Detect which cell encompasses the target text, then output its (x, y) center coordinate. 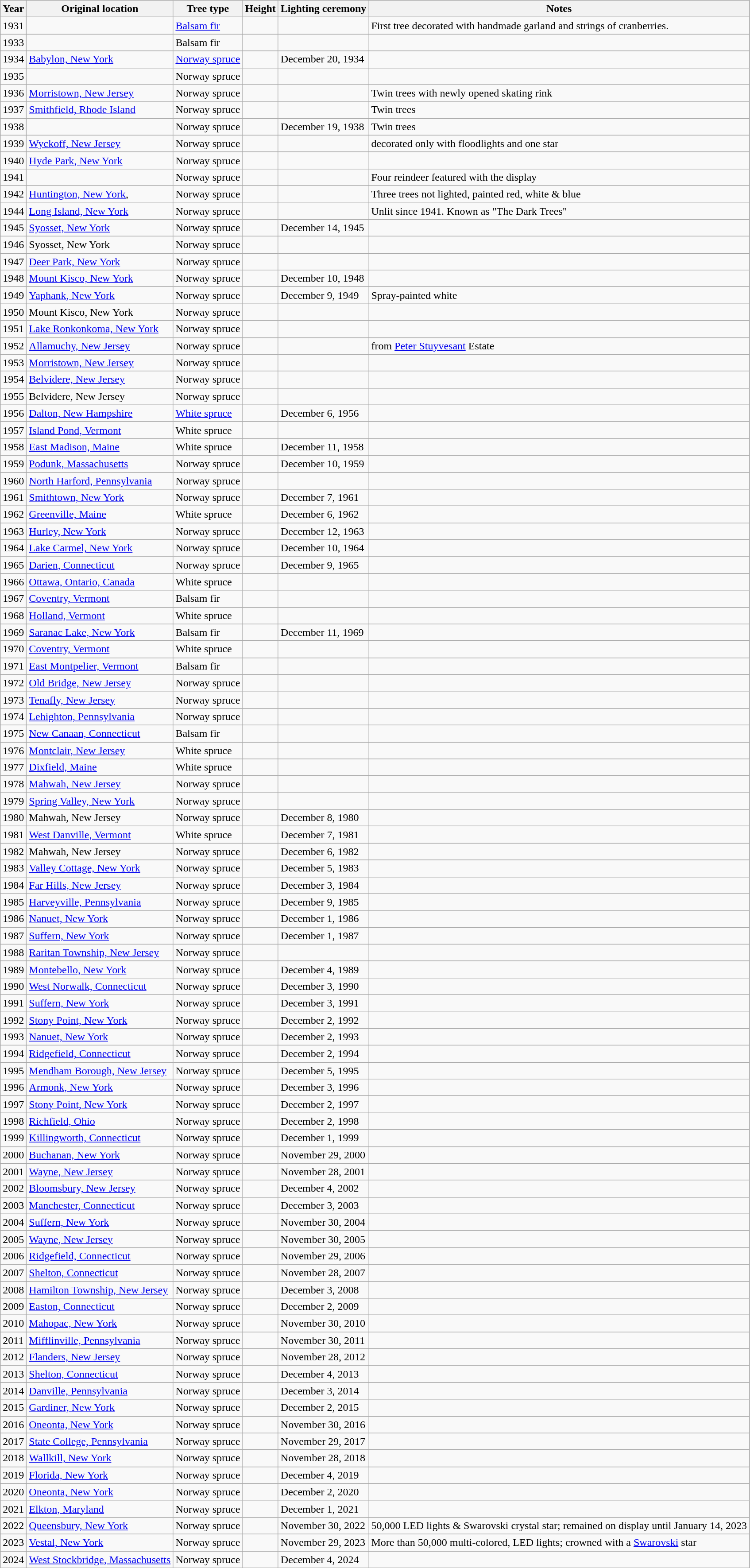
Babylon, New York (100, 59)
December 14, 1945 (323, 228)
December 4, 1989 (323, 969)
Spray-painted white (559, 295)
1978 (13, 784)
Three trees not lighted, painted red, white & blue (559, 194)
1938 (13, 127)
1990 (13, 986)
1966 (13, 582)
Gardiner, New York (100, 1408)
Bloomsbury, New Jersey (100, 1189)
decorated only with floodlights and one star (559, 143)
1976 (13, 751)
Island Pond, Vermont (100, 430)
1970 (13, 649)
Smithfield, Rhode Island (100, 110)
1942 (13, 194)
Danville, Pennsylvania (100, 1391)
Wyckoff, New Jersey (100, 143)
2002 (13, 1189)
1959 (13, 464)
December 3, 1996 (323, 1088)
1996 (13, 1088)
2013 (13, 1374)
Holland, Vermont (100, 616)
1955 (13, 396)
November 29, 2023 (323, 1542)
December 2, 1997 (323, 1104)
1989 (13, 969)
Yaphank, New York (100, 295)
2008 (13, 1290)
Mifflinville, Pennsylvania (100, 1340)
1947 (13, 262)
1948 (13, 279)
December 3, 2008 (323, 1290)
2001 (13, 1172)
1982 (13, 852)
December 2, 2020 (323, 1492)
Huntington, New York, (100, 194)
More than 50,000 multi-colored, LED lights; crowned with a Swarovski star (559, 1542)
1940 (13, 160)
November 29, 2006 (323, 1256)
1934 (13, 59)
1975 (13, 733)
1962 (13, 515)
1984 (13, 885)
East Montpelier, Vermont (100, 666)
December 4, 2013 (323, 1374)
1956 (13, 413)
2000 (13, 1155)
1961 (13, 498)
Notes (559, 9)
1965 (13, 565)
Unlit since 1941. Known as "The Dark Trees" (559, 211)
November 28, 2012 (323, 1357)
First tree decorated with handmade garland and strings of cranberries. (559, 26)
State College, Pennsylvania (100, 1441)
Elkton, Maryland (100, 1509)
1960 (13, 480)
Greenville, Maine (100, 515)
1931 (13, 26)
Tenafly, New Jersey (100, 700)
1939 (13, 143)
1968 (13, 616)
1957 (13, 430)
Far Hills, New Jersey (100, 885)
November 28, 2007 (323, 1273)
Dalton, New Hampshire (100, 413)
December 2, 1992 (323, 1020)
1998 (13, 1121)
1958 (13, 447)
December 1, 1987 (323, 936)
2012 (13, 1357)
2021 (13, 1509)
Hamilton Township, New Jersey (100, 1290)
1992 (13, 1020)
West Norwalk, Connecticut (100, 986)
Deer Park, New York (100, 262)
December 11, 1969 (323, 632)
1983 (13, 868)
Ottawa, Ontario, Canada (100, 582)
December 10, 1959 (323, 464)
1946 (13, 245)
December 1, 1999 (323, 1138)
Montclair, New Jersey (100, 751)
Hyde Park, New York (100, 160)
North Harford, Pennsylvania (100, 480)
Armonk, New York (100, 1088)
1954 (13, 379)
1999 (13, 1138)
1981 (13, 835)
Allamuchy, New Jersey (100, 346)
Mendham Borough, New Jersey (100, 1071)
December 1, 2021 (323, 1509)
Montebello, New York (100, 969)
Height (260, 9)
Darien, Connecticut (100, 565)
1951 (13, 329)
1971 (13, 666)
1985 (13, 902)
November 28, 2001 (323, 1172)
December 4, 2024 (323, 1559)
1936 (13, 93)
East Madison, Maine (100, 447)
1949 (13, 295)
Wallkill, New York (100, 1458)
December 3, 2014 (323, 1391)
2010 (13, 1324)
2019 (13, 1475)
December 12, 1963 (323, 531)
December 9, 1985 (323, 902)
December 19, 1938 (323, 127)
Spring Valley, New York (100, 801)
December 6, 1962 (323, 515)
Old Bridge, New Jersey (100, 683)
Mahopac, New York (100, 1324)
1935 (13, 76)
1967 (13, 599)
50,000 LED lights & Swarovski crystal star; remained on display until January 14, 2023 (559, 1525)
Lake Ronkonkoma, New York (100, 329)
November 30, 2005 (323, 1239)
1933 (13, 43)
November 30, 2016 (323, 1425)
New Canaan, Connecticut (100, 733)
1994 (13, 1054)
November 29, 2017 (323, 1441)
1944 (13, 211)
Florida, New York (100, 1475)
December 3, 1984 (323, 885)
2024 (13, 1559)
Lake Carmel, New York (100, 548)
December 6, 1956 (323, 413)
November 30, 2004 (323, 1222)
1995 (13, 1071)
November 30, 2010 (323, 1324)
December 2, 1993 (323, 1037)
1991 (13, 1003)
2017 (13, 1441)
Four reindeer featured with the display (559, 177)
1979 (13, 801)
December 3, 2003 (323, 1205)
Easton, Connecticut (100, 1307)
December 1, 1986 (323, 919)
December 10, 1964 (323, 548)
Lehighton, Pennsylvania (100, 716)
1945 (13, 228)
December 4, 2002 (323, 1189)
1937 (13, 110)
2005 (13, 1239)
December 3, 1991 (323, 1003)
1977 (13, 767)
December 8, 1980 (323, 818)
2009 (13, 1307)
2018 (13, 1458)
Flanders, New Jersey (100, 1357)
2016 (13, 1425)
1941 (13, 177)
Smithtown, New York (100, 498)
1969 (13, 632)
Lighting ceremony (323, 9)
1993 (13, 1037)
December 2, 1994 (323, 1054)
December 9, 1949 (323, 295)
Vestal, New York (100, 1542)
December 6, 1982 (323, 852)
December 4, 2019 (323, 1475)
Long Island, New York (100, 211)
2007 (13, 1273)
2023 (13, 1542)
Queensbury, New York (100, 1525)
West Danville, Vermont (100, 835)
1964 (13, 548)
1953 (13, 363)
2014 (13, 1391)
December 5, 1995 (323, 1071)
2011 (13, 1340)
2003 (13, 1205)
November 29, 2000 (323, 1155)
Hurley, New York (100, 531)
1997 (13, 1104)
Raritan Township, New Jersey (100, 952)
1988 (13, 952)
December 2, 2015 (323, 1408)
Podunk, Massachusetts (100, 464)
November 28, 2018 (323, 1458)
West Stockbridge, Massachusetts (100, 1559)
1972 (13, 683)
1973 (13, 700)
Saranac Lake, New York (100, 632)
December 9, 1965 (323, 565)
2020 (13, 1492)
1950 (13, 312)
Buchanan, New York (100, 1155)
1963 (13, 531)
1974 (13, 716)
Manchester, Connecticut (100, 1205)
December 3, 1990 (323, 986)
Twin trees with newly opened skating rink (559, 93)
December 5, 1983 (323, 868)
Valley Cottage, New York (100, 868)
December 2, 1998 (323, 1121)
Original location (100, 9)
from Peter Stuyvesant Estate (559, 346)
1980 (13, 818)
November 30, 2011 (323, 1340)
December 7, 1961 (323, 498)
Year (13, 9)
2015 (13, 1408)
November 30, 2022 (323, 1525)
1952 (13, 346)
December 7, 1981 (323, 835)
Richfield, Ohio (100, 1121)
1986 (13, 919)
Harveyville, Pennsylvania (100, 902)
2022 (13, 1525)
December 11, 1958 (323, 447)
Dixfield, Maine (100, 767)
1987 (13, 936)
December 20, 1934 (323, 59)
2004 (13, 1222)
December 10, 1948 (323, 279)
Tree type (208, 9)
Killingworth, Connecticut (100, 1138)
December 2, 2009 (323, 1307)
2006 (13, 1256)
